Capture the cell that displays the provided text and extract its (X, Y) central coordinate. 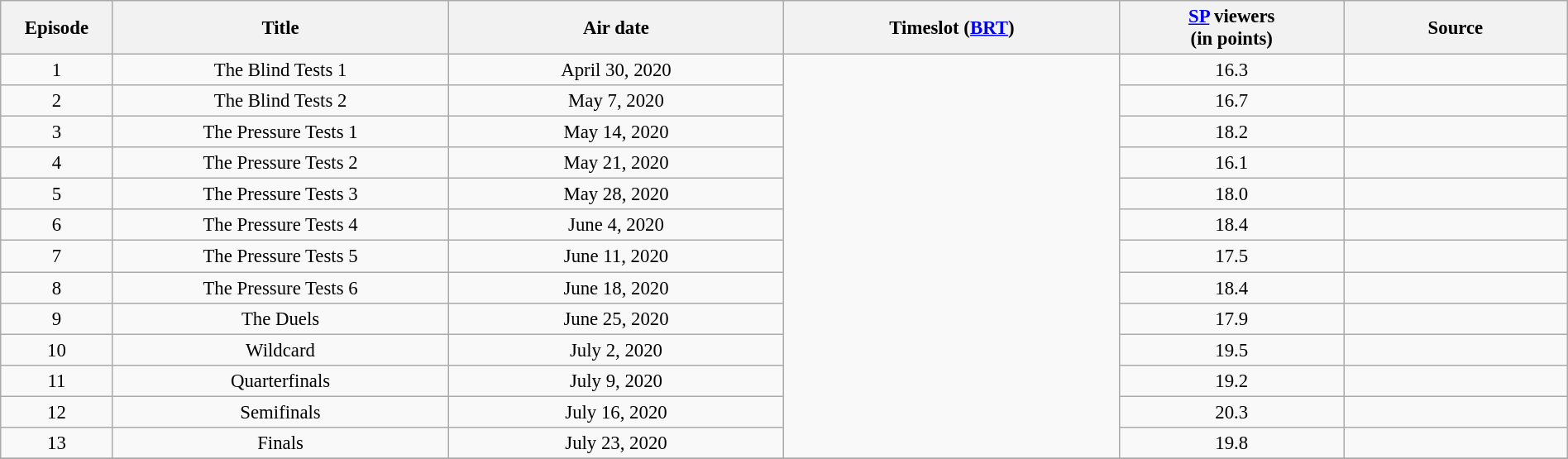
The Duels (280, 318)
19.5 (1232, 350)
17.5 (1232, 256)
11 (56, 380)
19.8 (1232, 443)
Episode (56, 28)
July 2, 2020 (616, 350)
19.2 (1232, 380)
May 28, 2020 (616, 194)
Finals (280, 443)
April 30, 2020 (616, 70)
20.3 (1232, 412)
10 (56, 350)
16.7 (1232, 101)
The Pressure Tests 5 (280, 256)
Wildcard (280, 350)
June 25, 2020 (616, 318)
May 7, 2020 (616, 101)
The Pressure Tests 6 (280, 288)
2 (56, 101)
Quarterfinals (280, 380)
June 4, 2020 (616, 226)
7 (56, 256)
SP viewers(in points) (1232, 28)
13 (56, 443)
6 (56, 226)
Semifinals (280, 412)
18.0 (1232, 194)
16.3 (1232, 70)
3 (56, 132)
9 (56, 318)
16.1 (1232, 163)
Title (280, 28)
July 16, 2020 (616, 412)
Source (1456, 28)
1 (56, 70)
The Pressure Tests 2 (280, 163)
5 (56, 194)
8 (56, 288)
July 9, 2020 (616, 380)
17.9 (1232, 318)
The Pressure Tests 3 (280, 194)
The Pressure Tests 4 (280, 226)
Timeslot (BRT) (952, 28)
June 11, 2020 (616, 256)
18.2 (1232, 132)
The Pressure Tests 1 (280, 132)
June 18, 2020 (616, 288)
The Blind Tests 2 (280, 101)
12 (56, 412)
4 (56, 163)
Air date (616, 28)
The Blind Tests 1 (280, 70)
May 14, 2020 (616, 132)
July 23, 2020 (616, 443)
May 21, 2020 (616, 163)
